Locate the cell with the specified text and output its (x, y) center coordinate. 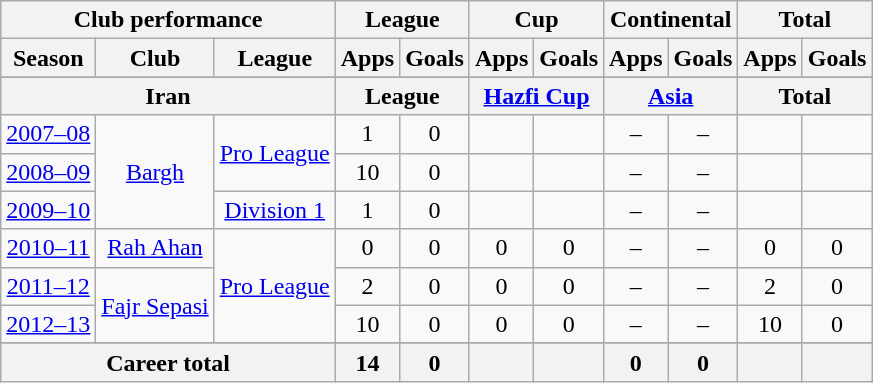
2008–09 (48, 172)
Career total (168, 362)
2011–12 (48, 286)
Club (155, 58)
Asia (671, 96)
Division 1 (274, 210)
2010–11 (48, 248)
2007–08 (48, 134)
Continental (671, 20)
Club performance (168, 20)
Season (48, 58)
Bargh (155, 172)
Iran (168, 96)
14 (367, 362)
Cup (536, 20)
Rah Ahan (155, 248)
2009–10 (48, 210)
Fajr Sepasi (155, 305)
2012–13 (48, 324)
Hazfi Cup (536, 96)
